Scan for the cell matching the given text and deliver its [X, Y] coordinate at center. 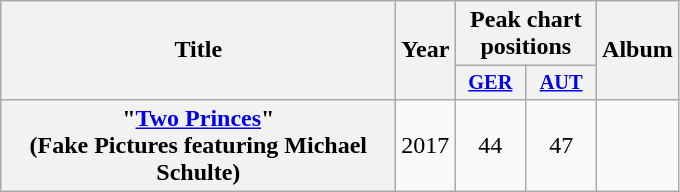
Album [638, 50]
Year [426, 50]
Title [198, 50]
GER [490, 83]
2017 [426, 145]
Peak chart positions [526, 34]
"Two Princes"(Fake Pictures featuring Michael Schulte) [198, 145]
AUT [562, 83]
44 [490, 145]
47 [562, 145]
